Locate the cell with the specified text and output its [x, y] center coordinate. 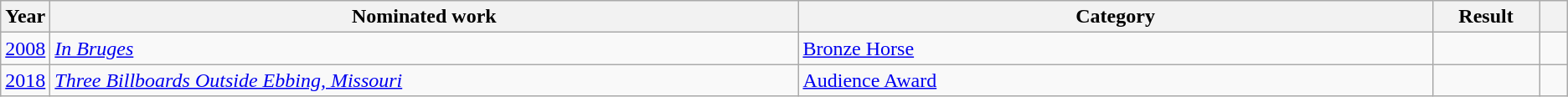
Bronze Horse [1116, 48]
2018 [25, 80]
2008 [25, 48]
Result [1486, 17]
Category [1116, 17]
In Bruges [424, 48]
Three Billboards Outside Ebbing, Missouri [424, 80]
Audience Award [1116, 80]
Nominated work [424, 17]
Year [25, 17]
